Extract the [x, y] coordinate from the center of the cell holding the provided text.  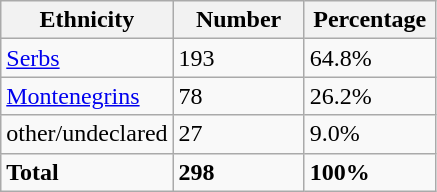
64.8% [370, 58]
Serbs [87, 58]
other/undeclared [87, 134]
Total [87, 172]
298 [238, 172]
78 [238, 96]
193 [238, 58]
Ethnicity [87, 20]
Percentage [370, 20]
Number [238, 20]
9.0% [370, 134]
100% [370, 172]
26.2% [370, 96]
27 [238, 134]
Montenegrins [87, 96]
